Determine the [x, y] coordinate at the center of the cell enclosing the given text.  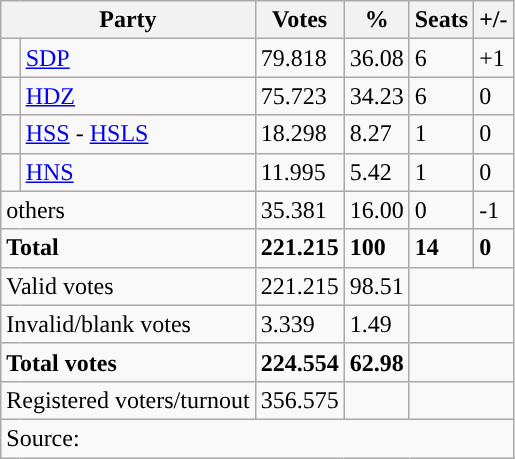
35.381 [300, 210]
Invalid/blank votes [128, 324]
18.298 [300, 134]
Seats [441, 20]
5.42 [376, 172]
79.818 [300, 58]
Party [128, 20]
+/- [494, 20]
HSS - HSLS [138, 134]
3.339 [300, 324]
Votes [300, 20]
98.51 [376, 286]
others [128, 210]
% [376, 20]
8.27 [376, 134]
100 [376, 248]
Registered voters/turnout [128, 400]
11.995 [300, 172]
Valid votes [128, 286]
14 [441, 248]
HNS [138, 172]
Total votes [128, 362]
356.575 [300, 400]
36.08 [376, 58]
-1 [494, 210]
1.49 [376, 324]
75.723 [300, 96]
62.98 [376, 362]
Total [128, 248]
224.554 [300, 362]
+1 [494, 58]
16.00 [376, 210]
HDZ [138, 96]
34.23 [376, 96]
Source: [257, 438]
SDP [138, 58]
